From the cell containing the given text, extract its center point as [x, y] coordinate. 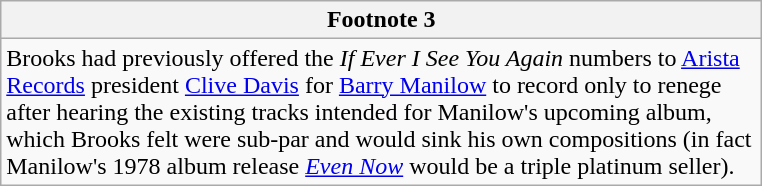
Footnote 3 [382, 20]
